For the text-containing cell, return its midpoint in [x, y] coordinate format. 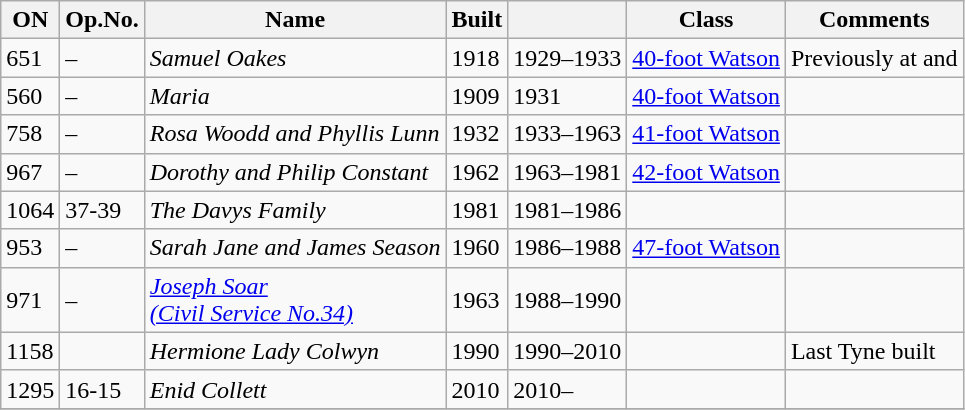
1909 [477, 96]
1990 [477, 351]
1918 [477, 58]
2010 [477, 389]
1295 [30, 389]
41-foot Watson [706, 134]
1932 [477, 134]
560 [30, 96]
Maria [295, 96]
Comments [874, 20]
1960 [477, 248]
1981 [477, 210]
Joseph Soar(Civil Service No.34) [295, 300]
47-foot Watson [706, 248]
1962 [477, 172]
ON [30, 20]
1064 [30, 210]
967 [30, 172]
Enid Collett [295, 389]
1931 [568, 96]
Op.No. [102, 20]
1929–1933 [568, 58]
Built [477, 20]
Name [295, 20]
1933–1963 [568, 134]
1981–1986 [568, 210]
Previously at and [874, 58]
1963–1981 [568, 172]
42-foot Watson [706, 172]
Samuel Oakes [295, 58]
971 [30, 300]
1988–1990 [568, 300]
16-15 [102, 389]
1990–2010 [568, 351]
758 [30, 134]
The Davys Family [295, 210]
1158 [30, 351]
Dorothy and Philip Constant [295, 172]
953 [30, 248]
1963 [477, 300]
1986–1988 [568, 248]
Last Tyne built [874, 351]
Sarah Jane and James Season [295, 248]
651 [30, 58]
Hermione Lady Colwyn [295, 351]
37-39 [102, 210]
Rosa Woodd and Phyllis Lunn [295, 134]
2010– [568, 389]
Class [706, 20]
